Extract the [X, Y] coordinate from the center of the cell holding the provided text.  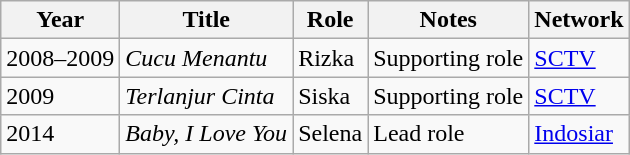
Siska [330, 96]
Indosiar [579, 134]
Notes [448, 20]
Network [579, 20]
Selena [330, 134]
Year [60, 20]
Rizka [330, 58]
2014 [60, 134]
Baby, I Love You [206, 134]
2009 [60, 96]
Terlanjur Cinta [206, 96]
2008–2009 [60, 58]
Cucu Menantu [206, 58]
Role [330, 20]
Title [206, 20]
Lead role [448, 134]
